Return (X, Y) of the center of cell containing provided text 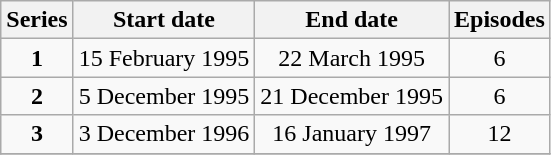
16 January 1997 (352, 134)
15 February 1995 (164, 58)
Start date (164, 20)
22 March 1995 (352, 58)
Series (37, 20)
Episodes (499, 20)
5 December 1995 (164, 96)
3 December 1996 (164, 134)
End date (352, 20)
1 (37, 58)
3 (37, 134)
21 December 1995 (352, 96)
2 (37, 96)
12 (499, 134)
